Return (x, y) of the center of cell containing provided text 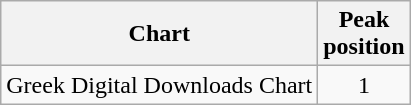
Chart (160, 34)
Peakposition (364, 34)
1 (364, 85)
Greek Digital Downloads Chart (160, 85)
